Identify which cell holds the provided text, then report its [X, Y] central coordinate. 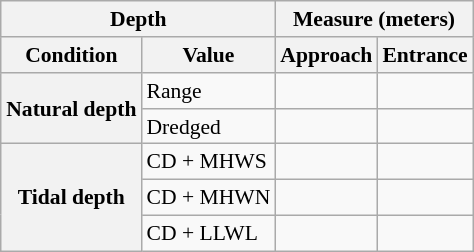
Condition [71, 55]
Measure (meters) [374, 19]
CD + MHWS [208, 162]
Tidal depth [71, 198]
Dredged [208, 126]
Natural depth [71, 108]
CD + LLWL [208, 233]
Entrance [424, 55]
Approach [326, 55]
Range [208, 91]
Value [208, 55]
Depth [138, 19]
CD + MHWN [208, 197]
